Identify which cell holds the provided text, then report its [x, y] central coordinate. 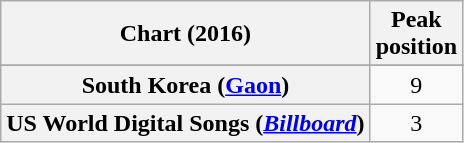
US World Digital Songs (Billboard) [186, 123]
Chart (2016) [186, 34]
Peakposition [416, 34]
3 [416, 123]
South Korea (Gaon) [186, 85]
9 [416, 85]
